Extract the [X, Y] coordinate from the center of the cell holding the provided text.  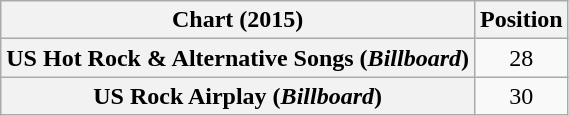
US Rock Airplay (Billboard) [238, 96]
28 [521, 58]
Position [521, 20]
30 [521, 96]
Chart (2015) [238, 20]
US Hot Rock & Alternative Songs (Billboard) [238, 58]
